Pinpoint the cell where the given text exists, returning its (x, y) midpoint coordinate. 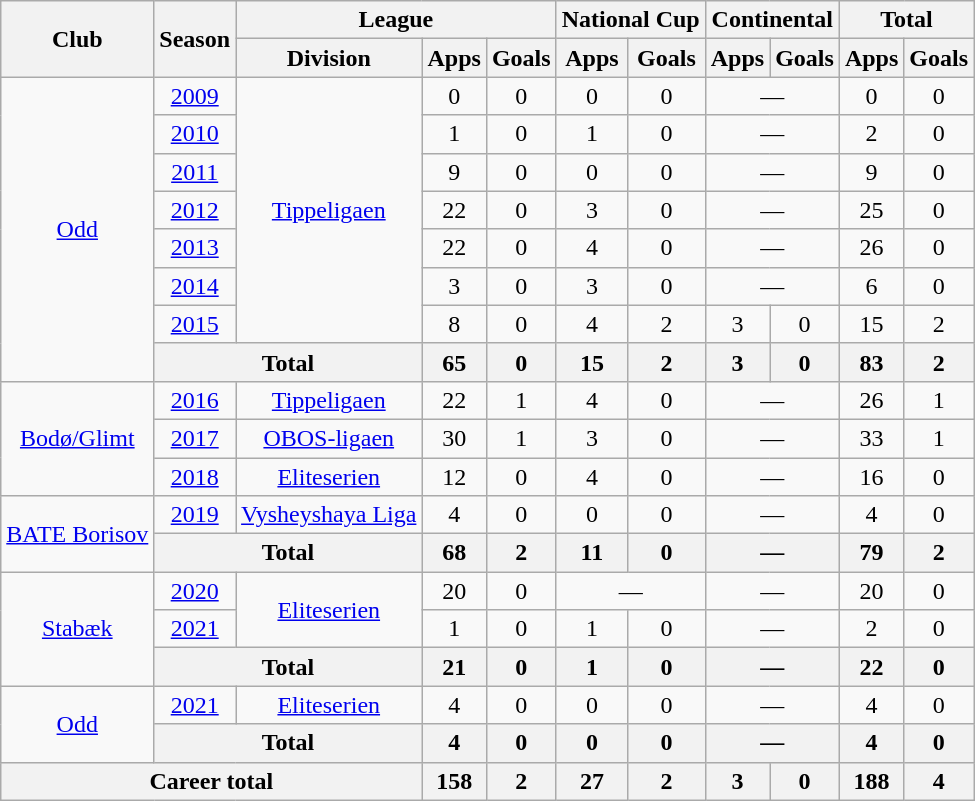
6 (871, 286)
2020 (195, 591)
11 (592, 553)
Continental (772, 20)
2015 (195, 324)
Vysheyshaya Liga (329, 515)
79 (871, 553)
83 (871, 362)
BATE Borisov (78, 534)
2009 (195, 96)
Stabæk (78, 629)
30 (454, 438)
2019 (195, 515)
8 (454, 324)
OBOS-ligaen (329, 438)
2011 (195, 172)
25 (871, 210)
Bodø/Glimt (78, 438)
2018 (195, 477)
2010 (195, 134)
27 (592, 781)
League (396, 20)
33 (871, 438)
Career total (212, 781)
16 (871, 477)
65 (454, 362)
Division (329, 58)
158 (454, 781)
Club (78, 39)
21 (454, 667)
2012 (195, 210)
Season (195, 39)
2013 (195, 248)
National Cup (630, 20)
2014 (195, 286)
2016 (195, 400)
188 (871, 781)
68 (454, 553)
12 (454, 477)
2017 (195, 438)
